Extract the [x, y] coordinate from the center of the cell holding the provided text.  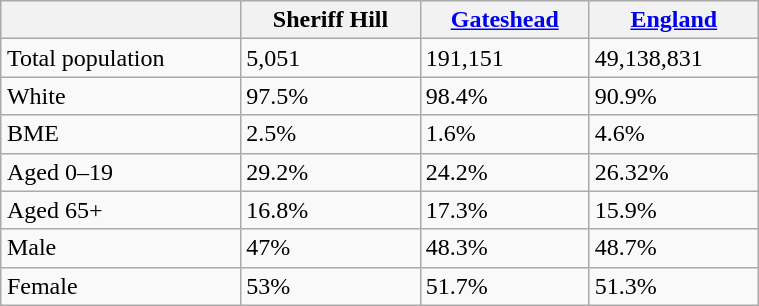
29.2% [330, 172]
Aged 0–19 [120, 172]
White [120, 96]
England [674, 20]
2.5% [330, 134]
5,051 [330, 58]
Aged 65+ [120, 210]
1.6% [504, 134]
17.3% [504, 210]
48.7% [674, 248]
53% [330, 286]
16.8% [330, 210]
51.3% [674, 286]
90.9% [674, 96]
97.5% [330, 96]
48.3% [504, 248]
191,151 [504, 58]
47% [330, 248]
49,138,831 [674, 58]
BME [120, 134]
Male [120, 248]
Total population [120, 58]
98.4% [504, 96]
24.2% [504, 172]
15.9% [674, 210]
4.6% [674, 134]
26.32% [674, 172]
Female [120, 286]
51.7% [504, 286]
Gateshead [504, 20]
Sheriff Hill [330, 20]
